Detect which cell encompasses the target text, then output its [x, y] center coordinate. 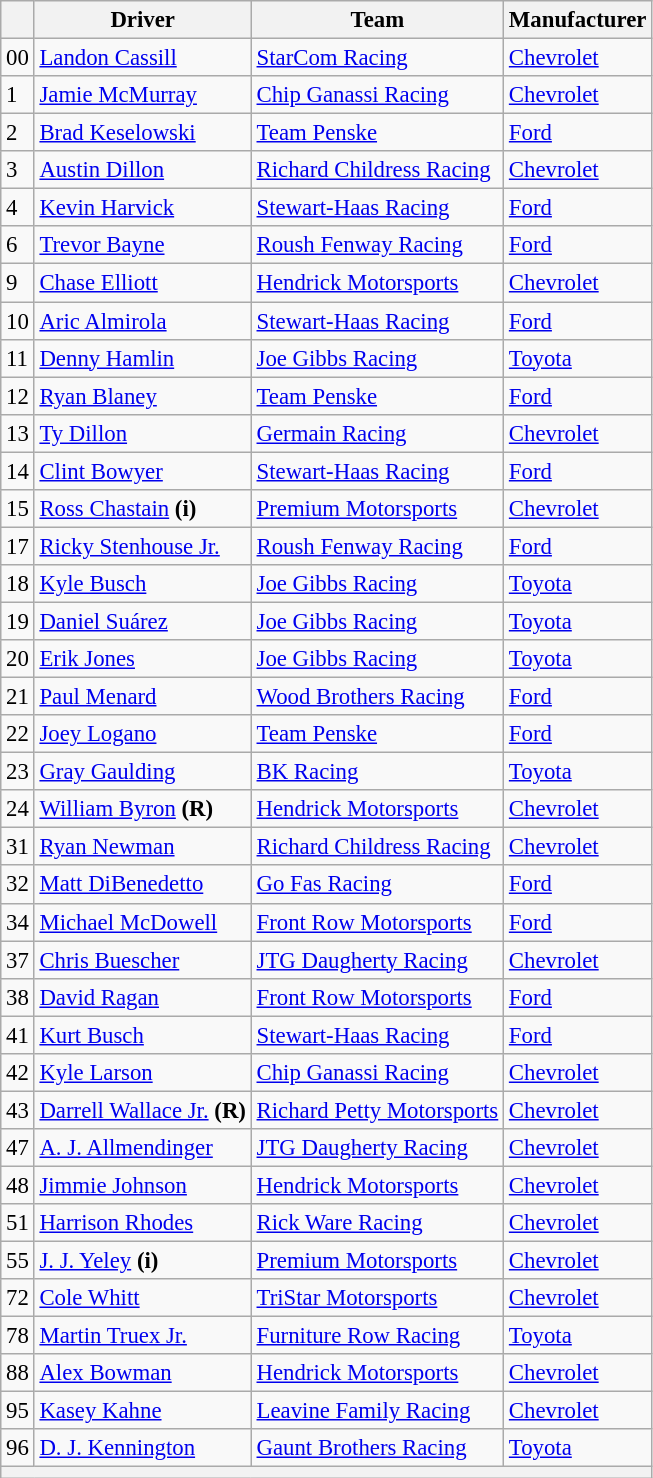
Kurt Busch [142, 1035]
Martin Truex Jr. [142, 1336]
Ryan Newman [142, 847]
Erik Jones [142, 659]
Rick Ware Racing [377, 1223]
1 [18, 95]
Ross Chastain (i) [142, 509]
Alex Bowman [142, 1373]
Landon Cassill [142, 58]
Darrell Wallace Jr. (R) [142, 1110]
17 [18, 546]
2 [18, 133]
Ricky Stenhouse Jr. [142, 546]
Kasey Kahne [142, 1411]
00 [18, 58]
55 [18, 1261]
51 [18, 1223]
78 [18, 1336]
Jamie McMurray [142, 95]
A. J. Allmendinger [142, 1148]
Kyle Larson [142, 1073]
3 [18, 170]
Jimmie Johnson [142, 1185]
William Byron (R) [142, 809]
Richard Petty Motorsports [377, 1110]
6 [18, 245]
Furniture Row Racing [377, 1336]
18 [18, 584]
12 [18, 396]
48 [18, 1185]
D. J. Kennington [142, 1449]
Driver [142, 20]
BK Racing [377, 772]
Kyle Busch [142, 584]
Germain Racing [377, 433]
Team [377, 20]
88 [18, 1373]
Go Fas Racing [377, 885]
Chase Elliott [142, 283]
10 [18, 321]
TriStar Motorsports [377, 1298]
Trevor Bayne [142, 245]
38 [18, 997]
Gaunt Brothers Racing [377, 1449]
34 [18, 922]
Joey Logano [142, 734]
96 [18, 1449]
47 [18, 1148]
Denny Hamlin [142, 358]
41 [18, 1035]
Kevin Harvick [142, 208]
Gray Gaulding [142, 772]
David Ragan [142, 997]
Harrison Rhodes [142, 1223]
Wood Brothers Racing [377, 697]
24 [18, 809]
9 [18, 283]
Brad Keselowski [142, 133]
32 [18, 885]
Michael McDowell [142, 922]
43 [18, 1110]
72 [18, 1298]
Daniel Suárez [142, 621]
31 [18, 847]
Clint Bowyer [142, 471]
Ryan Blaney [142, 396]
Cole Whitt [142, 1298]
4 [18, 208]
21 [18, 697]
13 [18, 433]
95 [18, 1411]
Paul Menard [142, 697]
Manufacturer [578, 20]
37 [18, 960]
Ty Dillon [142, 433]
23 [18, 772]
19 [18, 621]
15 [18, 509]
Leavine Family Racing [377, 1411]
11 [18, 358]
Matt DiBenedetto [142, 885]
Austin Dillon [142, 170]
42 [18, 1073]
J. J. Yeley (i) [142, 1261]
StarCom Racing [377, 58]
22 [18, 734]
Aric Almirola [142, 321]
Chris Buescher [142, 960]
14 [18, 471]
20 [18, 659]
